From the cell containing the given text, extract its center point as [X, Y] coordinate. 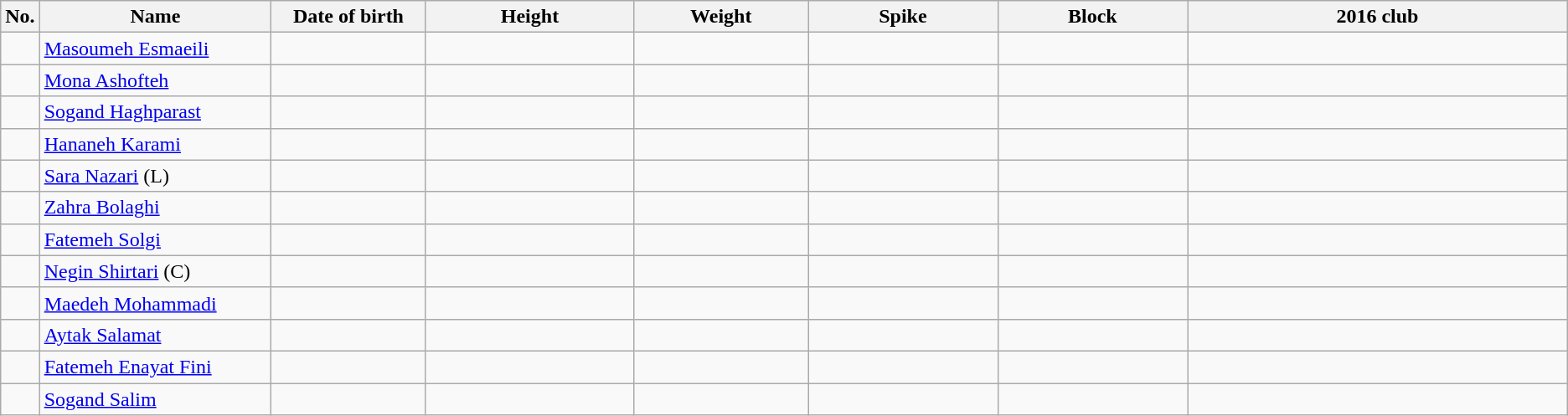
Date of birth [348, 17]
No. [20, 17]
Mona Ashofteh [156, 80]
Masoumeh Esmaeili [156, 49]
Aytak Salamat [156, 335]
Negin Shirtari (C) [156, 271]
Zahra Bolaghi [156, 208]
Sogand Haghparast [156, 112]
Hananeh Karami [156, 144]
Maedeh Mohammadi [156, 303]
Name [156, 17]
Spike [903, 17]
Fatemeh Enayat Fini [156, 367]
Sara Nazari (L) [156, 176]
2016 club [1378, 17]
Height [529, 17]
Fatemeh Solgi [156, 239]
Block [1092, 17]
Weight [721, 17]
Sogand Salim [156, 399]
